Pinpoint the cell where the given text exists, returning its (x, y) midpoint coordinate. 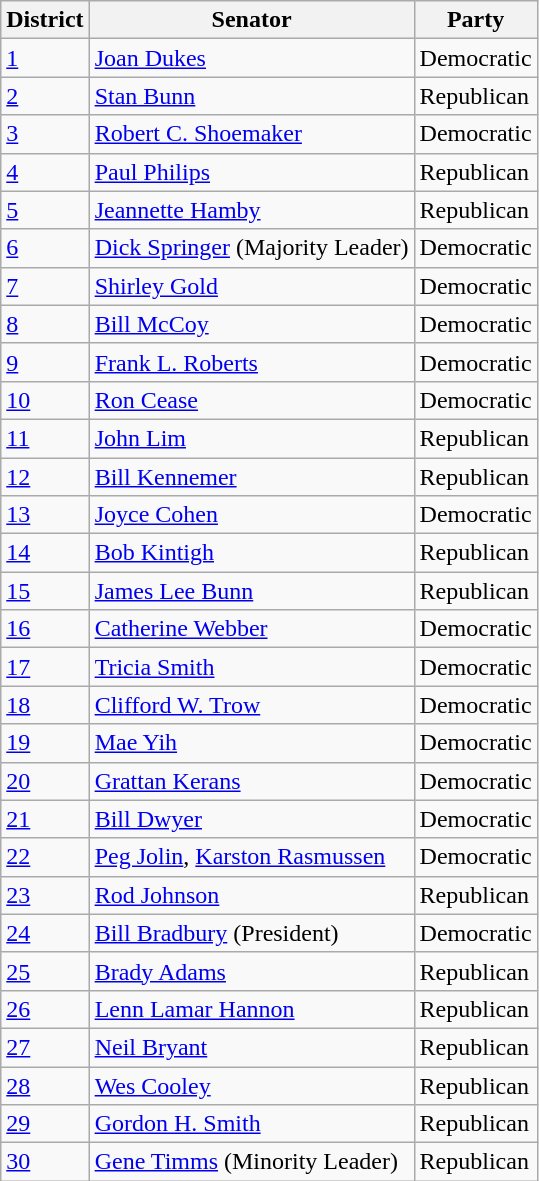
30 (45, 1162)
Rod Johnson (252, 895)
21 (45, 819)
Bill McCoy (252, 324)
15 (45, 591)
Party (476, 20)
Wes Cooley (252, 1085)
25 (45, 971)
23 (45, 895)
Mae Yih (252, 743)
7 (45, 286)
Bill Bradbury (President) (252, 933)
5 (45, 210)
20 (45, 781)
Bill Dwyer (252, 819)
Catherine Webber (252, 629)
29 (45, 1124)
District (45, 20)
Brady Adams (252, 971)
8 (45, 324)
26 (45, 1009)
27 (45, 1047)
Dick Springer (Majority Leader) (252, 248)
4 (45, 172)
Paul Philips (252, 172)
Joan Dukes (252, 58)
Joyce Cohen (252, 515)
22 (45, 857)
Jeannette Hamby (252, 210)
12 (45, 477)
Robert C. Shoemaker (252, 134)
14 (45, 553)
2 (45, 96)
24 (45, 933)
Shirley Gold (252, 286)
1 (45, 58)
17 (45, 667)
Grattan Kerans (252, 781)
Stan Bunn (252, 96)
Bob Kintigh (252, 553)
9 (45, 362)
28 (45, 1085)
John Lim (252, 438)
6 (45, 248)
Tricia Smith (252, 667)
18 (45, 705)
Peg Jolin, Karston Rasmussen (252, 857)
10 (45, 400)
Ron Cease (252, 400)
3 (45, 134)
Frank L. Roberts (252, 362)
Neil Bryant (252, 1047)
Bill Kennemer (252, 477)
Senator (252, 20)
13 (45, 515)
19 (45, 743)
Clifford W. Trow (252, 705)
16 (45, 629)
James Lee Bunn (252, 591)
Gene Timms (Minority Leader) (252, 1162)
11 (45, 438)
Lenn Lamar Hannon (252, 1009)
Gordon H. Smith (252, 1124)
